Provide the (x, y) coordinate of the cell's center where the given text is located.  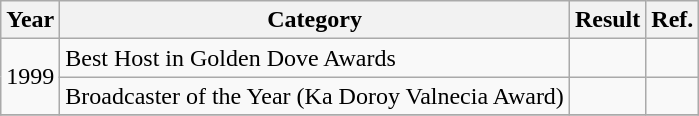
Ref. (672, 20)
Result (607, 20)
Best Host in Golden Dove Awards (315, 58)
Year (30, 20)
Broadcaster of the Year (Ka Doroy Valnecia Award) (315, 96)
1999 (30, 77)
Category (315, 20)
